Return the (x, y) coordinate for the center point of the cell that contains the specified text.  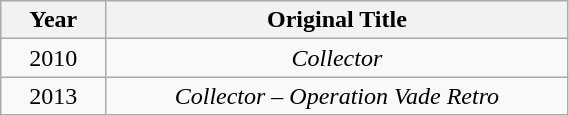
Collector – Operation Vade Retro (337, 96)
Collector (337, 58)
2013 (54, 96)
Original Title (337, 20)
Year (54, 20)
2010 (54, 58)
